Return (x, y) of the center of cell containing provided text 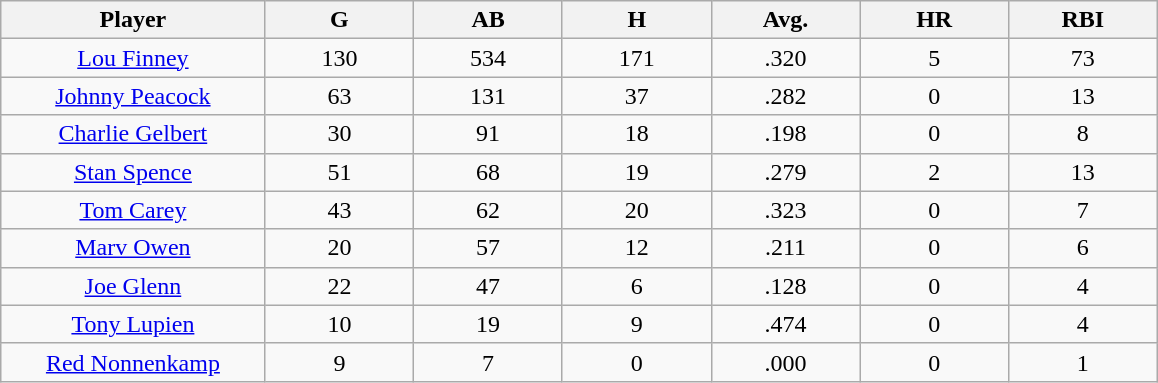
10 (340, 324)
.474 (786, 324)
Joe Glenn (133, 286)
12 (636, 248)
H (636, 20)
18 (636, 134)
68 (488, 172)
G (340, 20)
130 (340, 58)
.128 (786, 286)
.198 (786, 134)
Tom Carey (133, 210)
30 (340, 134)
.323 (786, 210)
Johnny Peacock (133, 96)
62 (488, 210)
Avg. (786, 20)
63 (340, 96)
RBI (1084, 20)
Player (133, 20)
91 (488, 134)
Stan Spence (133, 172)
171 (636, 58)
Lou Finney (133, 58)
.282 (786, 96)
AB (488, 20)
534 (488, 58)
1 (1084, 362)
Red Nonnenkamp (133, 362)
.279 (786, 172)
2 (934, 172)
Charlie Gelbert (133, 134)
47 (488, 286)
Tony Lupien (133, 324)
22 (340, 286)
5 (934, 58)
Marv Owen (133, 248)
.320 (786, 58)
57 (488, 248)
43 (340, 210)
131 (488, 96)
HR (934, 20)
8 (1084, 134)
.211 (786, 248)
51 (340, 172)
.000 (786, 362)
73 (1084, 58)
37 (636, 96)
